Scan for the cell matching the given text and deliver its [X, Y] coordinate at center. 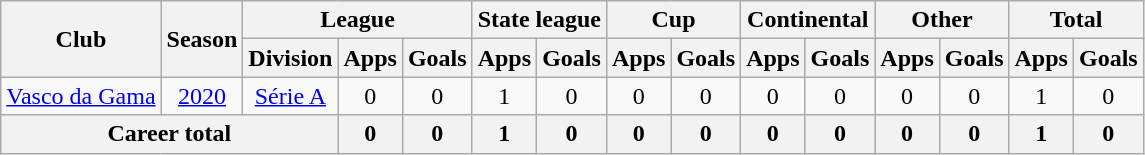
Season [202, 39]
Division [290, 58]
Vasco da Gama [81, 96]
Career total [170, 134]
Continental [808, 20]
League [358, 20]
Série A [290, 96]
Other [942, 20]
State league [539, 20]
2020 [202, 96]
Club [81, 39]
Total [1076, 20]
Cup [673, 20]
